Determine the (x, y) coordinate at the center of the cell enclosing the given text.  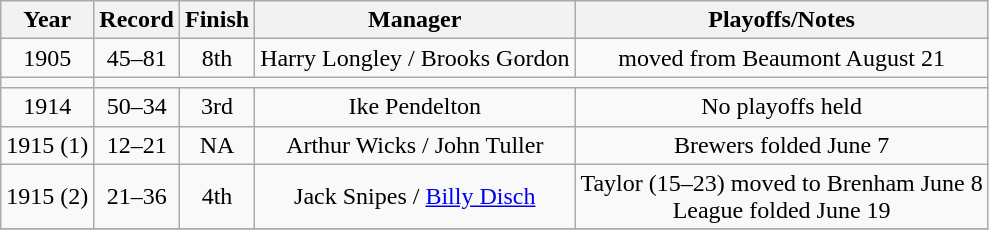
Ike Pendelton (415, 107)
50–34 (137, 107)
Taylor (15–23) moved to Brenham June 8League folded June 19 (782, 196)
moved from Beaumont August 21 (782, 58)
Finish (218, 20)
NA (218, 145)
Harry Longley / Brooks Gordon (415, 58)
8th (218, 58)
1905 (48, 58)
Arthur Wicks / John Tuller (415, 145)
Playoffs/Notes (782, 20)
3rd (218, 107)
Year (48, 20)
12–21 (137, 145)
1914 (48, 107)
Manager (415, 20)
4th (218, 196)
Brewers folded June 7 (782, 145)
1915 (1) (48, 145)
1915 (2) (48, 196)
Jack Snipes / Billy Disch (415, 196)
Record (137, 20)
No playoffs held (782, 107)
45–81 (137, 58)
21–36 (137, 196)
